Extract the [X, Y] coordinate from the center of the cell holding the provided text.  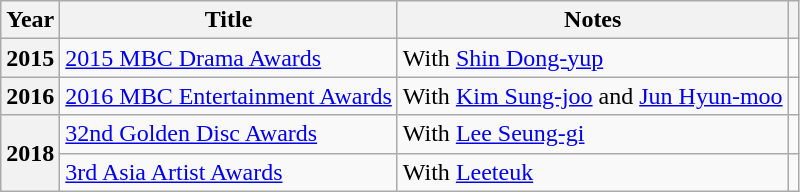
With Kim Sung-joo and Jun Hyun-moo [592, 96]
32nd Golden Disc Awards [229, 134]
With Shin Dong-yup [592, 58]
Title [229, 20]
2016 [30, 96]
With Lee Seung-gi [592, 134]
2015 MBC Drama Awards [229, 58]
With Leeteuk [592, 172]
2018 [30, 153]
Notes [592, 20]
Year [30, 20]
3rd Asia Artist Awards [229, 172]
2015 [30, 58]
2016 MBC Entertainment Awards [229, 96]
